Identify which cell holds the provided text, then report its [x, y] central coordinate. 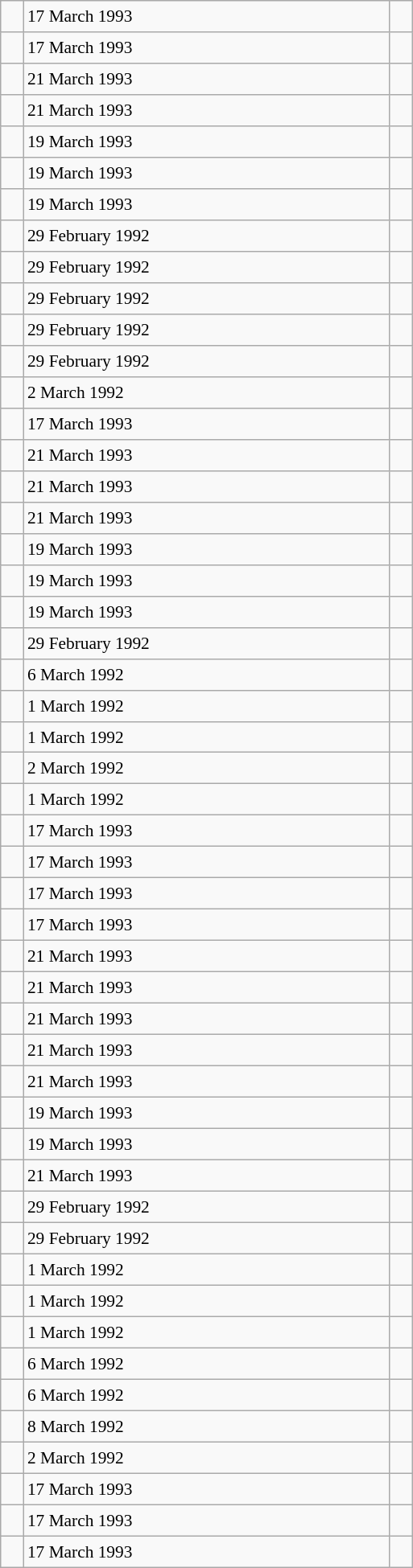
8 March 1992 [206, 1426]
